Return (x, y) of the center of cell containing provided text 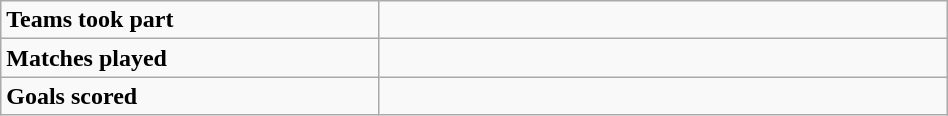
Teams took part (190, 20)
Matches played (190, 58)
Goals scored (190, 96)
